Return (X, Y) of the center of cell containing provided text 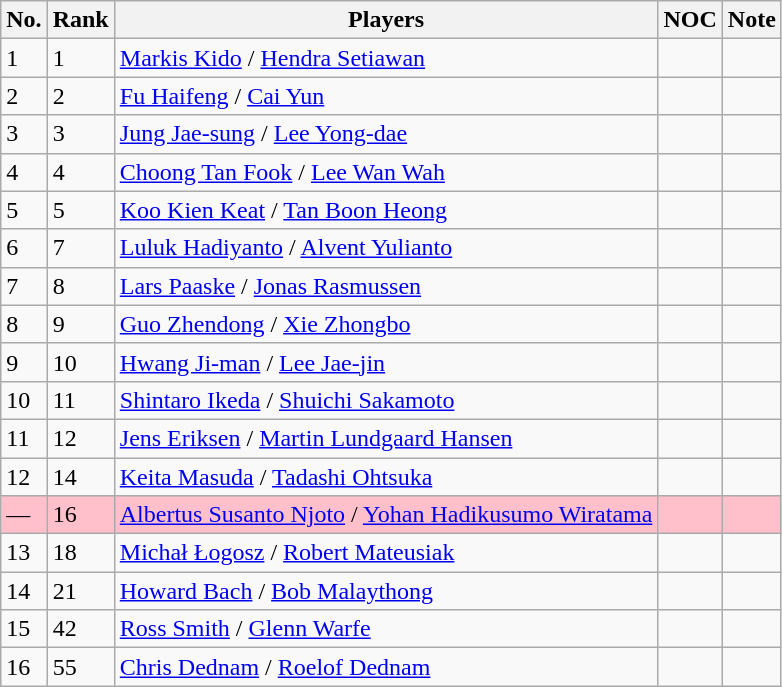
21 (80, 591)
Rank (80, 20)
Keita Masuda / Tadashi Ohtsuka (386, 477)
— (24, 515)
6 (24, 248)
13 (24, 553)
Fu Haifeng / Cai Yun (386, 96)
42 (80, 629)
Lars Paaske / Jonas Rasmussen (386, 286)
Chris Dednam / Roelof Dednam (386, 667)
Jung Jae-sung / Lee Yong-dae (386, 134)
Koo Kien Keat / Tan Boon Heong (386, 210)
Guo Zhendong / Xie Zhongbo (386, 324)
Albertus Susanto Njoto / Yohan Hadikusumo Wiratama (386, 515)
15 (24, 629)
18 (80, 553)
Michał Łogosz / Robert Mateusiak (386, 553)
55 (80, 667)
NOC (690, 20)
No. (24, 20)
Ross Smith / Glenn Warfe (386, 629)
Players (386, 20)
Markis Kido / Hendra Setiawan (386, 58)
Luluk Hadiyanto / Alvent Yulianto (386, 248)
Jens Eriksen / Martin Lundgaard Hansen (386, 438)
Shintaro Ikeda / Shuichi Sakamoto (386, 400)
Note (752, 20)
Hwang Ji-man / Lee Jae-jin (386, 362)
Howard Bach / Bob Malaythong (386, 591)
Choong Tan Fook / Lee Wan Wah (386, 172)
